Find where the given text appears and provide that cell's center as (X, Y) coordinate. 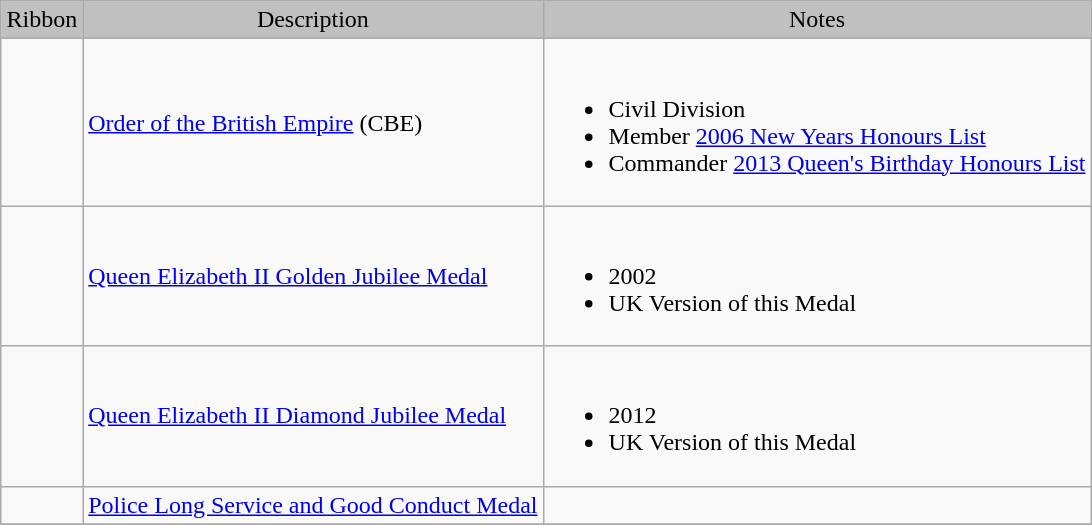
2012UK Version of this Medal (817, 416)
Notes (817, 20)
Order of the British Empire (CBE) (313, 122)
Queen Elizabeth II Golden Jubilee Medal (313, 276)
Description (313, 20)
Police Long Service and Good Conduct Medal (313, 505)
Queen Elizabeth II Diamond Jubilee Medal (313, 416)
2002UK Version of this Medal (817, 276)
Civil DivisionMember 2006 New Years Honours ListCommander 2013 Queen's Birthday Honours List (817, 122)
Ribbon (42, 20)
